Scan for the cell matching the given text and deliver its [X, Y] coordinate at center. 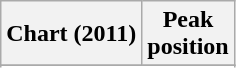
Chart (2011) [72, 34]
Peakposition [188, 34]
